Detect which cell encompasses the target text, then output its [x, y] center coordinate. 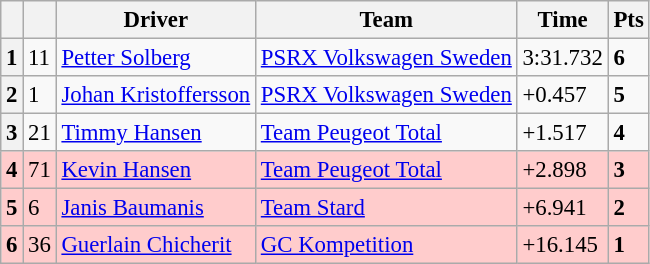
Time [562, 20]
+2.898 [562, 170]
Janis Baumanis [156, 208]
Pts [628, 20]
3:31.732 [562, 58]
Kevin Hansen [156, 170]
GC Kompetition [386, 245]
Guerlain Chicherit [156, 245]
Team Stard [386, 208]
+1.517 [562, 133]
11 [40, 58]
+6.941 [562, 208]
+0.457 [562, 95]
Petter Solberg [156, 58]
+16.145 [562, 245]
Team [386, 20]
36 [40, 245]
Driver [156, 20]
21 [40, 133]
Timmy Hansen [156, 133]
71 [40, 170]
Johan Kristoffersson [156, 95]
